For the text-containing cell, return its midpoint in (x, y) coordinate format. 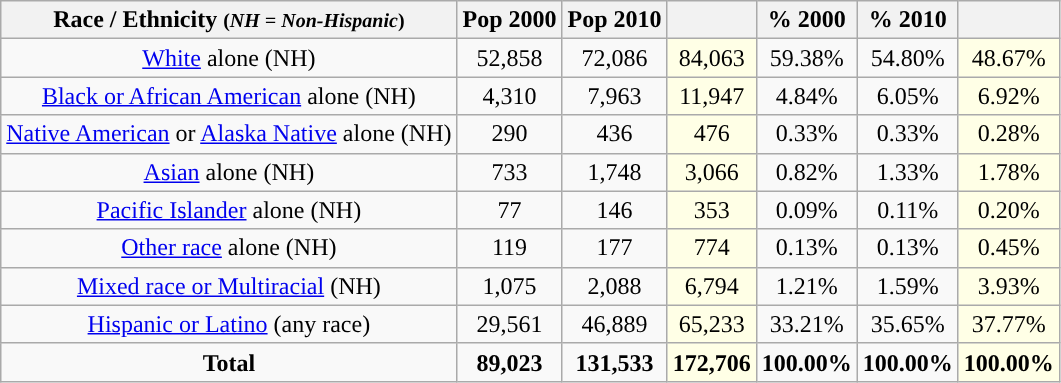
353 (712, 210)
476 (712, 134)
11,947 (712, 96)
3.93% (1008, 286)
84,063 (712, 58)
Total (229, 362)
Mixed race or Multiracial (NH) (229, 286)
Other race alone (NH) (229, 248)
59.38% (806, 58)
1,075 (510, 286)
6,794 (712, 286)
72,086 (614, 58)
7,963 (614, 96)
Pop 2000 (510, 20)
35.65% (908, 324)
0.20% (1008, 210)
89,023 (510, 362)
Pacific Islander alone (NH) (229, 210)
4,310 (510, 96)
0.28% (1008, 134)
436 (614, 134)
1,748 (614, 172)
1.33% (908, 172)
% 2000 (806, 20)
% 2010 (908, 20)
2,088 (614, 286)
White alone (NH) (229, 58)
6.05% (908, 96)
54.80% (908, 58)
146 (614, 210)
131,533 (614, 362)
1.59% (908, 286)
46,889 (614, 324)
Race / Ethnicity (NH = Non-Hispanic) (229, 20)
52,858 (510, 58)
3,066 (712, 172)
4.84% (806, 96)
733 (510, 172)
Hispanic or Latino (any race) (229, 324)
Black or African American alone (NH) (229, 96)
1.21% (806, 286)
172,706 (712, 362)
774 (712, 248)
65,233 (712, 324)
33.21% (806, 324)
48.67% (1008, 58)
0.09% (806, 210)
1.78% (1008, 172)
119 (510, 248)
0.82% (806, 172)
Asian alone (NH) (229, 172)
Pop 2010 (614, 20)
29,561 (510, 324)
6.92% (1008, 96)
0.45% (1008, 248)
0.11% (908, 210)
Native American or Alaska Native alone (NH) (229, 134)
290 (510, 134)
77 (510, 210)
177 (614, 248)
37.77% (1008, 324)
